Capture the cell that displays the provided text and extract its (X, Y) central coordinate. 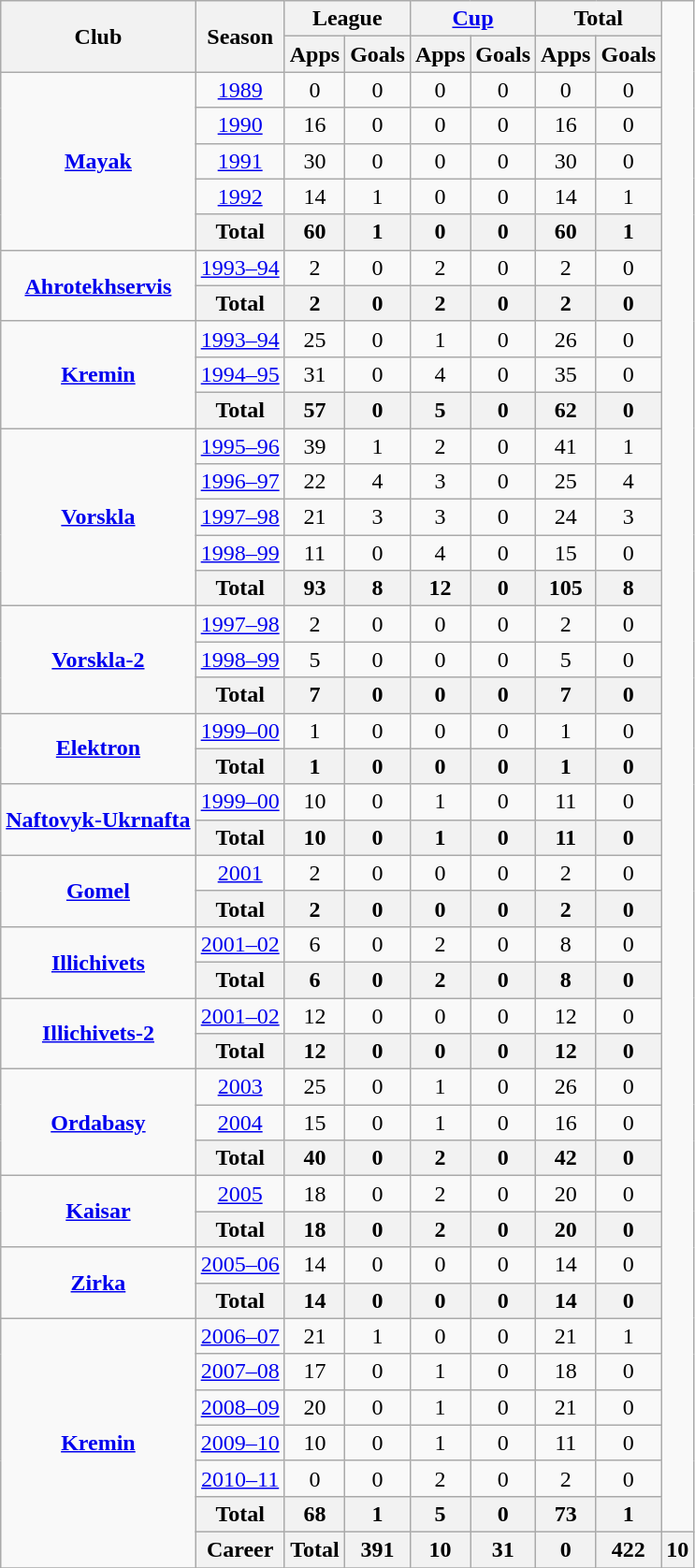
Ahrotekhservis (98, 285)
1994–95 (239, 374)
2005–06 (239, 1265)
1995–96 (239, 446)
Vorskla-2 (98, 660)
Career (239, 1549)
Vorskla (98, 517)
2004 (239, 1123)
24 (566, 517)
391 (378, 1549)
2008–09 (239, 1407)
17 (314, 1372)
Cup (472, 19)
41 (566, 446)
422 (629, 1549)
2001 (239, 873)
League (347, 19)
2009–10 (239, 1443)
57 (314, 410)
Illichivets (98, 962)
Zirka (98, 1283)
35 (566, 374)
1990 (239, 125)
39 (314, 446)
73 (566, 1514)
Mayak (98, 161)
Gomel (98, 891)
Club (98, 36)
Season (239, 36)
1991 (239, 161)
2003 (239, 1087)
68 (314, 1514)
22 (314, 482)
2006–07 (239, 1336)
1992 (239, 196)
2005 (239, 1194)
40 (314, 1158)
Ordabasy (98, 1123)
2010–11 (239, 1478)
93 (314, 588)
Illichivets-2 (98, 1033)
1989 (239, 90)
2007–08 (239, 1372)
Elektron (98, 748)
Naftovyk-Ukrnafta (98, 820)
Kaisar (98, 1212)
42 (566, 1158)
105 (566, 588)
1996–97 (239, 482)
62 (566, 410)
